Return the (x, y) coordinate for the center point of the cell that contains the specified text.  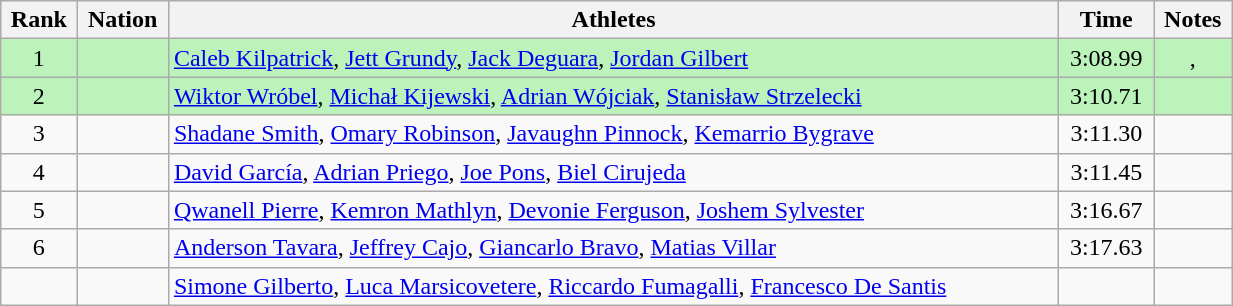
Notes (1193, 20)
6 (39, 248)
Anderson Tavara, Jeffrey Cajo, Giancarlo Bravo, Matias Villar (613, 248)
Simone Gilberto, Luca Marsicovetere, Riccardo Fumagalli, Francesco De Santis (613, 286)
Shadane Smith, Omary Robinson, Javaughn Pinnock, Kemarrio Bygrave (613, 134)
Time (1106, 20)
Wiktor Wróbel, Michał Kijewski, Adrian Wójciak, Stanisław Strzelecki (613, 96)
3:11.45 (1106, 172)
Rank (39, 20)
3:10.71 (1106, 96)
Nation (122, 20)
David García, Adrian Priego, Joe Pons, Biel Cirujeda (613, 172)
4 (39, 172)
3:16.67 (1106, 210)
Qwanell Pierre, Kemron Mathlyn, Devonie Ferguson, Joshem Sylvester (613, 210)
Caleb Kilpatrick, Jett Grundy, Jack Deguara, Jordan Gilbert (613, 58)
1 (39, 58)
3:08.99 (1106, 58)
3:17.63 (1106, 248)
3 (39, 134)
, (1193, 58)
Athletes (613, 20)
2 (39, 96)
3:11.30 (1106, 134)
5 (39, 210)
